For the text-containing cell, return its midpoint in [x, y] coordinate format. 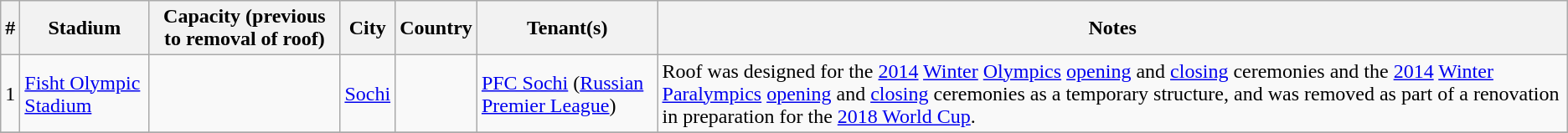
Country [436, 28]
City [368, 28]
PFC Sochi (Russian Premier League) [567, 94]
# [10, 28]
Sochi [368, 94]
1 [10, 94]
Stadium [85, 28]
Fisht Olympic Stadium [85, 94]
Notes [1112, 28]
Tenant(s) [567, 28]
Capacity (previous to removal of roof) [245, 28]
